Scan for the cell matching the given text and deliver its [x, y] coordinate at center. 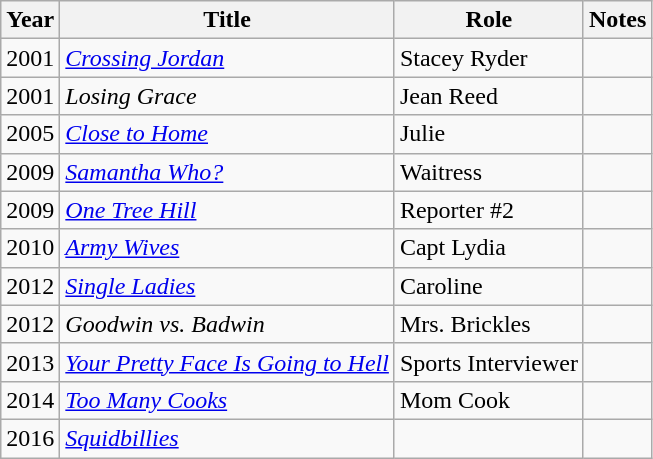
2014 [30, 400]
Goodwin vs. Badwin [228, 324]
Crossing Jordan [228, 58]
Julie [488, 134]
2016 [30, 438]
2013 [30, 362]
Mrs. Brickles [488, 324]
Capt Lydia [488, 248]
Mom Cook [488, 400]
Waitress [488, 172]
2010 [30, 248]
Too Many Cooks [228, 400]
Jean Reed [488, 96]
Title [228, 20]
Role [488, 20]
2005 [30, 134]
Losing Grace [228, 96]
Samantha Who? [228, 172]
Stacey Ryder [488, 58]
Close to Home [228, 134]
Year [30, 20]
Caroline [488, 286]
Army Wives [228, 248]
Single Ladies [228, 286]
One Tree Hill [228, 210]
Sports Interviewer [488, 362]
Reporter #2 [488, 210]
Squidbillies [228, 438]
Notes [617, 20]
Your Pretty Face Is Going to Hell [228, 362]
